Extract the (X, Y) coordinate from the center of the cell holding the provided text.  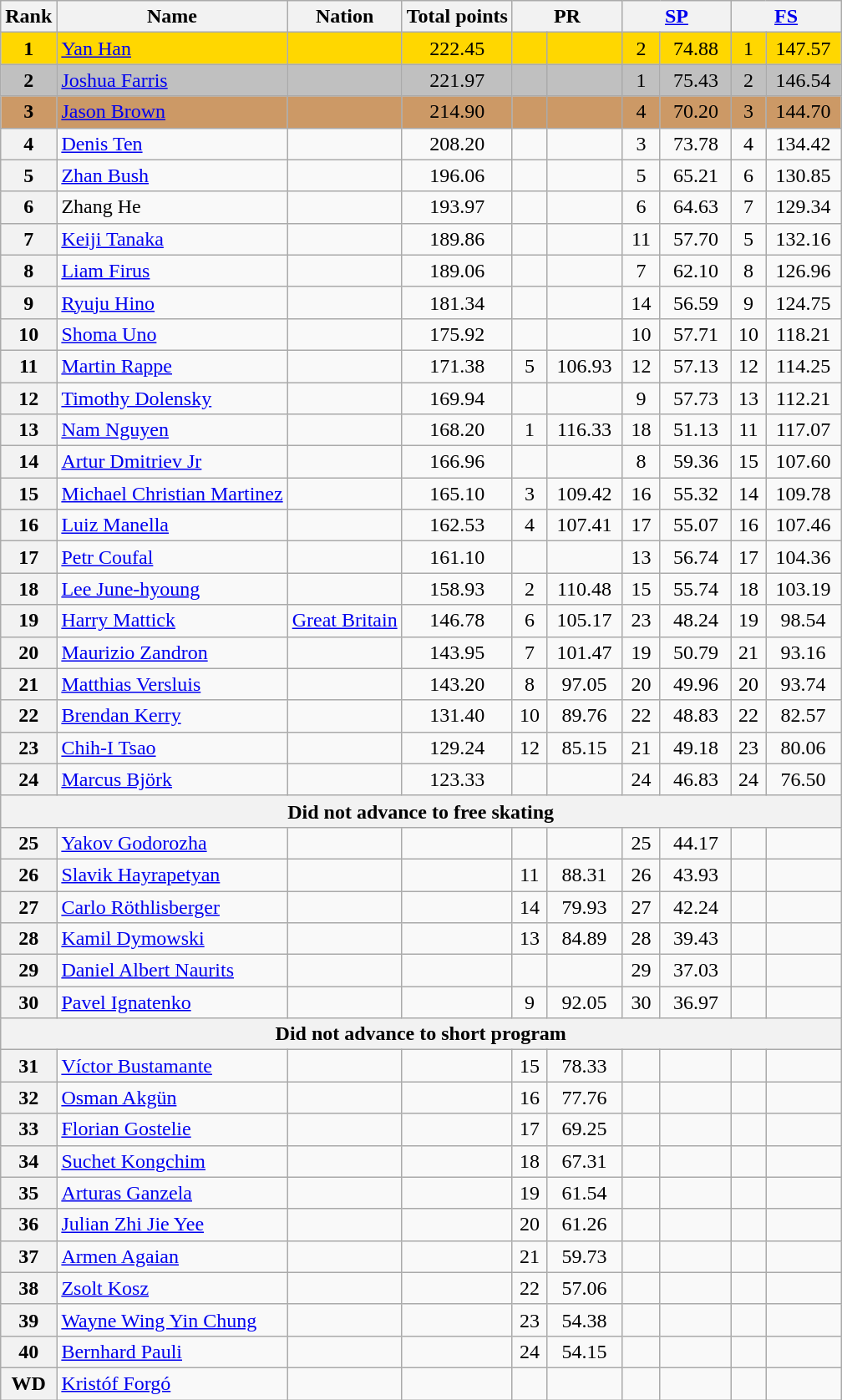
74.88 (695, 48)
65.21 (695, 175)
64.63 (695, 207)
Rank (28, 17)
78.33 (584, 1066)
Great Britain (344, 621)
Jason Brown (172, 112)
69.25 (584, 1129)
80.06 (804, 748)
85.15 (584, 748)
162.53 (457, 525)
146.54 (804, 80)
57.06 (584, 1288)
134.42 (804, 144)
104.36 (804, 557)
165.10 (457, 494)
131.40 (457, 716)
59.73 (584, 1256)
Nation (344, 17)
Daniel Albert Naurits (172, 971)
44.17 (695, 843)
124.75 (804, 302)
158.93 (457, 589)
42.24 (695, 906)
126.96 (804, 271)
Osman Akgün (172, 1098)
48.24 (695, 621)
Joshua Farris (172, 80)
Artur Dmitriev Jr (172, 462)
Luiz Manella (172, 525)
Arturas Ganzela (172, 1193)
129.34 (804, 207)
117.07 (804, 430)
169.94 (457, 398)
Lee June-hyoung (172, 589)
Ryuju Hino (172, 302)
221.97 (457, 80)
31 (28, 1066)
Bernhard Pauli (172, 1352)
168.20 (457, 430)
146.78 (457, 621)
37 (28, 1256)
Zsolt Kosz (172, 1288)
196.06 (457, 175)
Did not advance to free skating (421, 811)
57.73 (695, 398)
109.78 (804, 494)
103.19 (804, 589)
59.36 (695, 462)
57.70 (695, 239)
Florian Gostelie (172, 1129)
107.41 (584, 525)
43.93 (695, 875)
132.16 (804, 239)
39.43 (695, 939)
Harry Mattick (172, 621)
118.21 (804, 334)
Suchet Kongchim (172, 1161)
34 (28, 1161)
49.18 (695, 748)
Nam Nguyen (172, 430)
Carlo Röthlisberger (172, 906)
56.74 (695, 557)
36 (28, 1225)
107.46 (804, 525)
Slavik Hayrapetyan (172, 875)
50.79 (695, 652)
Armen Agaian (172, 1256)
32 (28, 1098)
77.76 (584, 1098)
Matthias Versluis (172, 684)
35 (28, 1193)
39 (28, 1320)
Maurizio Zandron (172, 652)
105.17 (584, 621)
222.45 (457, 48)
70.20 (695, 112)
Marcus Björk (172, 779)
46.83 (695, 779)
161.10 (457, 557)
Víctor Bustamante (172, 1066)
92.05 (584, 1002)
73.78 (695, 144)
56.59 (695, 302)
Kamil Dymowski (172, 939)
Shoma Uno (172, 334)
208.20 (457, 144)
55.32 (695, 494)
Name (172, 17)
79.93 (584, 906)
SP (677, 17)
143.20 (457, 684)
82.57 (804, 716)
WD (28, 1383)
Michael Christian Martinez (172, 494)
62.10 (695, 271)
93.74 (804, 684)
171.38 (457, 366)
Did not advance to short program (421, 1034)
Total points (457, 17)
Kristóf Forgó (172, 1383)
PR (566, 17)
57.13 (695, 366)
55.07 (695, 525)
93.16 (804, 652)
193.97 (457, 207)
98.54 (804, 621)
33 (28, 1129)
89.76 (584, 716)
143.95 (457, 652)
123.33 (457, 779)
175.92 (457, 334)
166.96 (457, 462)
67.31 (584, 1161)
144.70 (804, 112)
97.05 (584, 684)
Timothy Dolensky (172, 398)
49.96 (695, 684)
Liam Firus (172, 271)
Yakov Godorozha (172, 843)
36.97 (695, 1002)
Zhan Bush (172, 175)
101.47 (584, 652)
55.74 (695, 589)
88.31 (584, 875)
61.54 (584, 1193)
Keiji Tanaka (172, 239)
61.26 (584, 1225)
Denis Ten (172, 144)
Chih-I Tsao (172, 748)
147.57 (804, 48)
189.86 (457, 239)
51.13 (695, 430)
40 (28, 1352)
Brendan Kerry (172, 716)
106.93 (584, 366)
116.33 (584, 430)
57.71 (695, 334)
48.83 (695, 716)
114.25 (804, 366)
Wayne Wing Yin Chung (172, 1320)
54.38 (584, 1320)
Petr Coufal (172, 557)
110.48 (584, 589)
75.43 (695, 80)
FS (787, 17)
109.42 (584, 494)
76.50 (804, 779)
Yan Han (172, 48)
37.03 (695, 971)
Julian Zhi Jie Yee (172, 1225)
214.90 (457, 112)
189.06 (457, 271)
Martin Rappe (172, 366)
54.15 (584, 1352)
38 (28, 1288)
181.34 (457, 302)
Zhang He (172, 207)
84.89 (584, 939)
107.60 (804, 462)
112.21 (804, 398)
129.24 (457, 748)
Pavel Ignatenko (172, 1002)
130.85 (804, 175)
